Extract the (x, y) coordinate from the center of the cell holding the provided text.  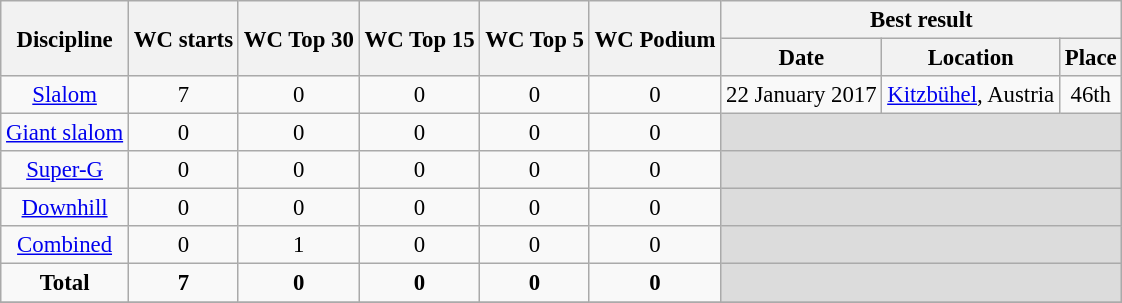
Super-G (65, 170)
46th (1091, 95)
Best result (922, 20)
Place (1091, 58)
Kitzbühel, Austria (971, 95)
Total (65, 283)
22 January 2017 (802, 95)
WC Top 15 (420, 38)
Downhill (65, 208)
WC Top 30 (298, 38)
Date (802, 58)
Location (971, 58)
WC Podium (654, 38)
WC Top 5 (534, 38)
Giant slalom (65, 133)
Slalom (65, 95)
WC starts (183, 38)
Discipline (65, 38)
1 (298, 245)
Combined (65, 245)
